From the cell containing the given text, extract its center point as (x, y) coordinate. 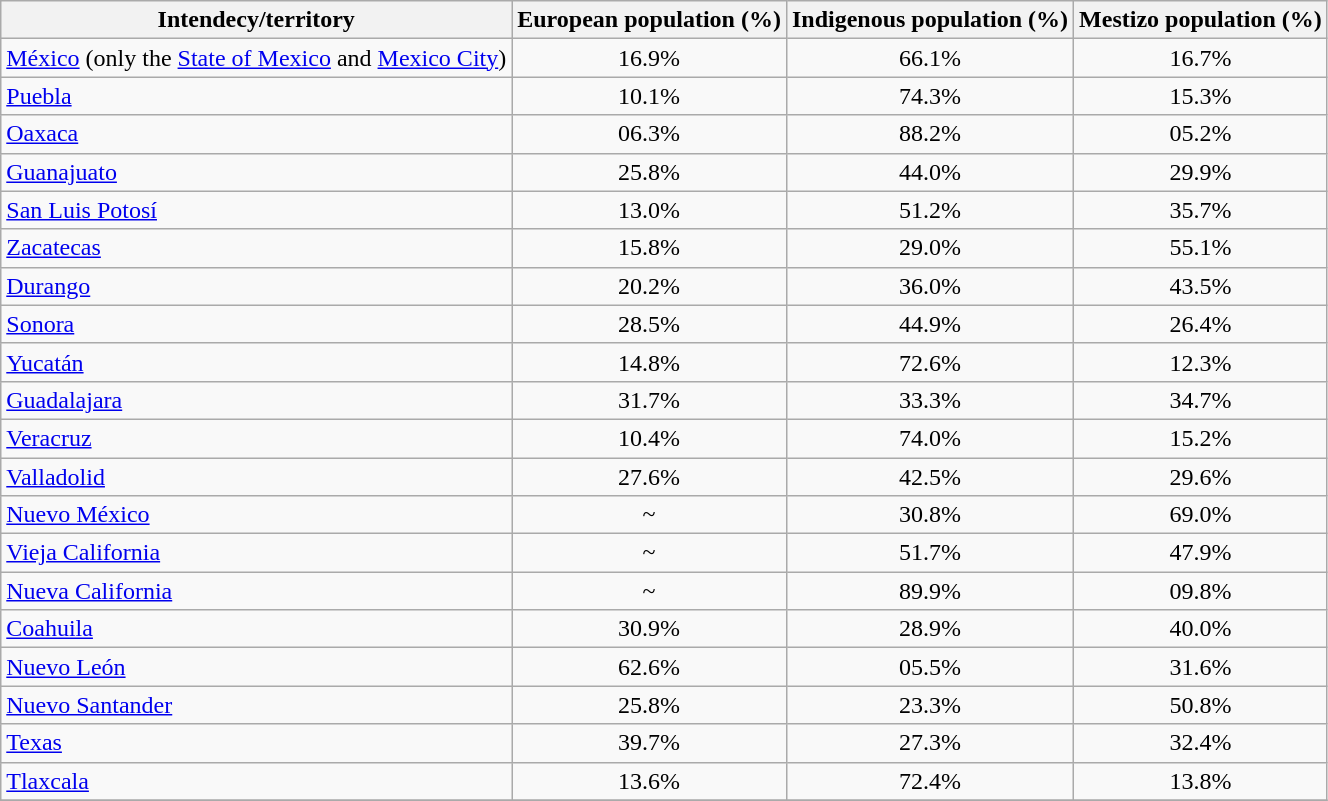
16.9% (650, 58)
Puebla (256, 96)
Valladolid (256, 477)
29.0% (930, 248)
29.9% (1201, 172)
12.3% (1201, 362)
44.9% (930, 324)
13.8% (1201, 781)
28.9% (930, 629)
66.1% (930, 58)
15.8% (650, 248)
29.6% (1201, 477)
14.8% (650, 362)
28.5% (650, 324)
16.7% (1201, 58)
33.3% (930, 400)
Sonora (256, 324)
15.3% (1201, 96)
51.2% (930, 210)
27.3% (930, 743)
43.5% (1201, 286)
Nuevo León (256, 667)
50.8% (1201, 705)
32.4% (1201, 743)
30.8% (930, 515)
72.6% (930, 362)
09.8% (1201, 591)
42.5% (930, 477)
74.3% (930, 96)
39.7% (650, 743)
47.9% (1201, 553)
13.0% (650, 210)
34.7% (1201, 400)
31.7% (650, 400)
35.7% (1201, 210)
30.9% (650, 629)
Nuevo México (256, 515)
Vieja California (256, 553)
89.9% (930, 591)
44.0% (930, 172)
Coahuila (256, 629)
10.1% (650, 96)
88.2% (930, 134)
36.0% (930, 286)
27.6% (650, 477)
51.7% (930, 553)
México (only the State of Mexico and Mexico City) (256, 58)
Oaxaca (256, 134)
Guadalajara (256, 400)
26.4% (1201, 324)
74.0% (930, 438)
Nuevo Santander (256, 705)
55.1% (1201, 248)
13.6% (650, 781)
European population (%) (650, 20)
72.4% (930, 781)
San Luis Potosí (256, 210)
20.2% (650, 286)
Zacatecas (256, 248)
Guanajuato (256, 172)
Durango (256, 286)
15.2% (1201, 438)
Indigenous population (%) (930, 20)
69.0% (1201, 515)
06.3% (650, 134)
Mestizo population (%) (1201, 20)
23.3% (930, 705)
Intendecy/territory (256, 20)
62.6% (650, 667)
05.2% (1201, 134)
31.6% (1201, 667)
Nueva California (256, 591)
Tlaxcala (256, 781)
05.5% (930, 667)
Veracruz (256, 438)
Yucatán (256, 362)
40.0% (1201, 629)
10.4% (650, 438)
Texas (256, 743)
